Capture the cell that displays the provided text and extract its [X, Y] central coordinate. 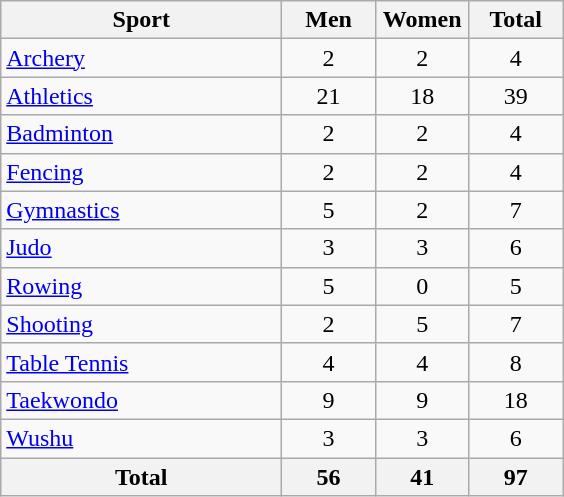
41 [422, 477]
56 [329, 477]
Gymnastics [142, 210]
Men [329, 20]
21 [329, 96]
8 [516, 362]
Taekwondo [142, 400]
Archery [142, 58]
97 [516, 477]
Athletics [142, 96]
Badminton [142, 134]
Sport [142, 20]
Table Tennis [142, 362]
Judo [142, 248]
Fencing [142, 172]
Wushu [142, 438]
Shooting [142, 324]
Women [422, 20]
Rowing [142, 286]
39 [516, 96]
0 [422, 286]
